Extract the (x, y) coordinate from the center of the cell holding the provided text.  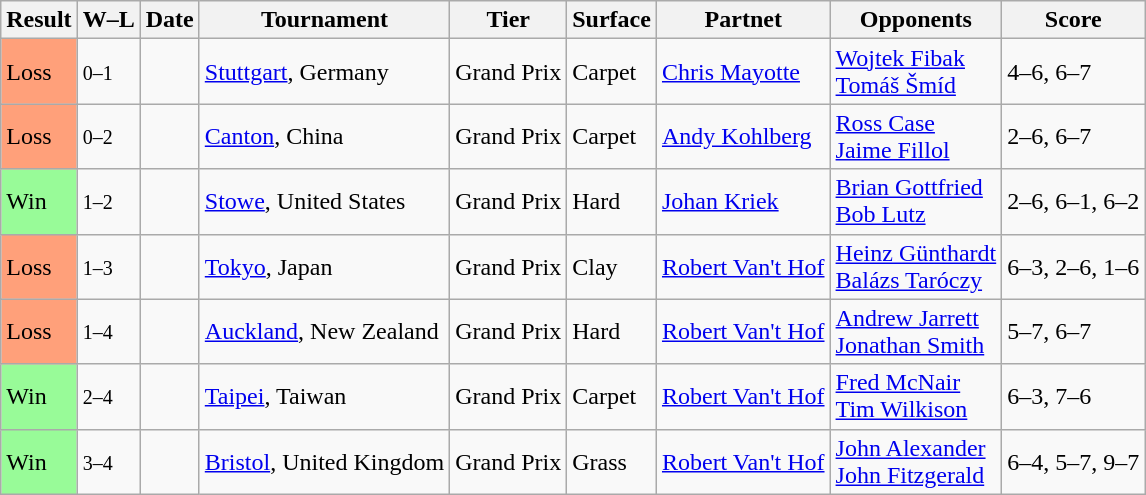
Score (1074, 20)
Partnet (743, 20)
2–6, 6–1, 6–2 (1074, 202)
Result (39, 20)
6–3, 7–6 (1074, 396)
4–6, 6–7 (1074, 72)
Date (170, 20)
Andrew Jarrett Jonathan Smith (916, 332)
2–6, 6–7 (1074, 136)
Fred McNair Tim Wilkison (916, 396)
Surface (612, 20)
Johan Kriek (743, 202)
2–4 (108, 396)
John Alexander John Fitzgerald (916, 462)
Tokyo, Japan (324, 266)
Stuttgart, Germany (324, 72)
Canton, China (324, 136)
6–4, 5–7, 9–7 (1074, 462)
1–4 (108, 332)
Opponents (916, 20)
Heinz Günthardt Balázs Taróczy (916, 266)
0–1 (108, 72)
Bristol, United Kingdom (324, 462)
3–4 (108, 462)
Auckland, New Zealand (324, 332)
Grass (612, 462)
Chris Mayotte (743, 72)
0–2 (108, 136)
Taipei, Taiwan (324, 396)
Tier (508, 20)
Tournament (324, 20)
5–7, 6–7 (1074, 332)
1–2 (108, 202)
Clay (612, 266)
Wojtek Fibak Tomáš Šmíd (916, 72)
Andy Kohlberg (743, 136)
Ross Case Jaime Fillol (916, 136)
Stowe, United States (324, 202)
W–L (108, 20)
6–3, 2–6, 1–6 (1074, 266)
1–3 (108, 266)
Brian Gottfried Bob Lutz (916, 202)
